Return [x, y] of the center of cell containing provided text 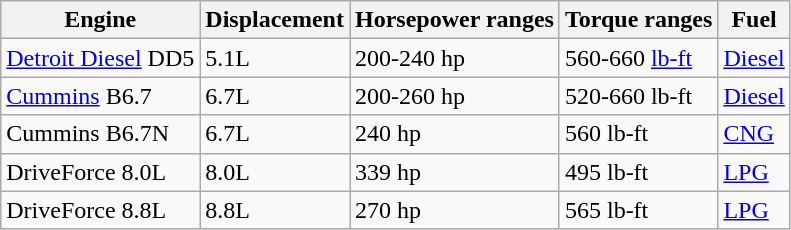
CNG [754, 134]
Displacement [275, 20]
520-660 lb-ft [638, 96]
Horsepower ranges [455, 20]
270 hp [455, 210]
DriveForce 8.0L [100, 172]
565 lb-ft [638, 210]
200-240 hp [455, 58]
5.1L [275, 58]
Torque ranges [638, 20]
339 hp [455, 172]
Cummins B6.7 [100, 96]
DriveForce 8.8L [100, 210]
200-260 hp [455, 96]
Fuel [754, 20]
560 lb-ft [638, 134]
Engine [100, 20]
8.8L [275, 210]
Detroit Diesel DD5 [100, 58]
Cummins B6.7N [100, 134]
495 lb-ft [638, 172]
560-660 lb-ft [638, 58]
240 hp [455, 134]
8.0L [275, 172]
